Detect which cell encompasses the target text, then output its [X, Y] center coordinate. 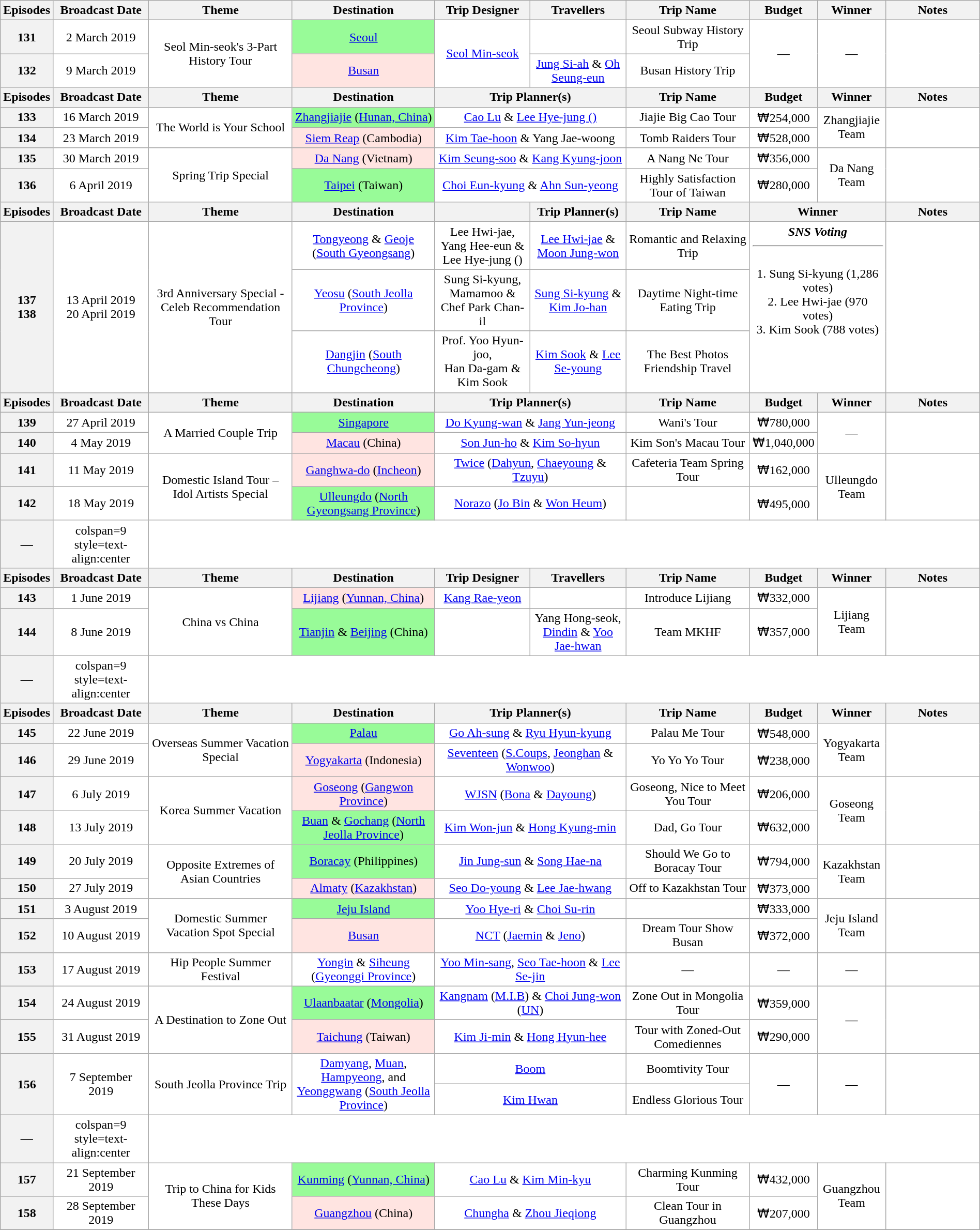
Kang Rae-yeon [483, 598]
Korea Summer Vacation [221, 811]
Yeosu (South Jeolla Province) [363, 300]
Should We Go to Boracay Tour [688, 861]
22 June 2019 [101, 733]
Goseong (Gangwon Province) [363, 794]
Son Jun-ho & Kim So-hyun [530, 443]
Tianjin & Beijing (China) [363, 632]
13 April 201920 April 2019 [101, 307]
28 September 2019 [101, 1213]
3 August 2019 [101, 909]
Daytime Night-time Eating Trip [688, 300]
₩280,000 [784, 185]
₩432,000 [784, 1179]
147 [27, 794]
Domestic Summer Vacation Spot Special [221, 925]
Palau [363, 733]
A Destination to Zone Out [221, 1020]
₩373,000 [784, 888]
Palau Me Tour [688, 733]
Dangjin (South Chungcheong) [363, 362]
7 September 2019 [101, 1084]
Kim Seung-soo & Kang Kyung-joon [530, 158]
4 May 2019 [101, 443]
Kim Son's Macau Tour [688, 443]
Kim Sook & Lee Se-young [578, 362]
SNS Voting1. Sung Si-kyung (1,286 votes)2. Lee Hwi-jae (970 votes)3. Kim Sook (788 votes) [818, 307]
Overseas Summer Vacation Special [221, 750]
Opposite Extremes of Asian Countries [221, 872]
20 July 2019 [101, 861]
6 April 2019 [101, 185]
21 September 2019 [101, 1179]
Boom [530, 1069]
Team MKHF [688, 632]
135 [27, 158]
30 March 2019 [101, 158]
Guangzhou (China) [363, 1213]
Yo Yo Yo Tour [688, 760]
A Married Couple Trip [221, 432]
Goseong Team [851, 811]
Boomtivity Tour [688, 1069]
Buan & Gochang (North Jeolla Province) [363, 827]
Taipei (Taiwan) [363, 185]
Ganghwa-do (Incheon) [363, 469]
₩357,000 [784, 632]
Yongin & Siheung (Gyeonggi Province) [363, 969]
Goseong, Nice to Meet You Tour [688, 794]
Taichung (Taiwan) [363, 1036]
31 August 2019 [101, 1036]
156 [27, 1084]
Lee Hwi-jae & Moon Jung-won [578, 246]
Lijiang (Yunnan, China) [363, 598]
Almaty (Kazakhstan) [363, 888]
Twice (Dahyun, Chaeyoung & Tzuyu) [530, 469]
131 [27, 37]
139 [27, 422]
Guangzhou Team [851, 1196]
150 [27, 888]
140 [27, 443]
China vs China [221, 621]
24 August 2019 [101, 1003]
Cao Lu & Kim Min-kyu [530, 1179]
Yoo Min-sang, Seo Tae-hoon & Lee Se-jin [530, 969]
Da Nang Team [851, 175]
Kim Hwan [530, 1100]
145 [27, 733]
Clean Tour in Guangzhou [688, 1213]
Jin Jung-sun & Song Hae-na [530, 861]
₩206,000 [784, 794]
151 [27, 909]
Siem Reap (Cambodia) [363, 138]
Seol Min-seok [483, 54]
Off to Kazakhstan Tour [688, 888]
Seoul [363, 37]
₩495,000 [784, 504]
148 [27, 827]
27 July 2019 [101, 888]
152 [27, 936]
Choi Eun-kyung & Ahn Sun-yeong [530, 185]
Wani's Tour [688, 422]
17 August 2019 [101, 969]
146 [27, 760]
Yoo Hye-ri & Choi Su-rin [530, 909]
Seo Do-young & Lee Jae-hwang [530, 888]
Do Kyung-wan & Jang Yun-jeong [530, 422]
11 May 2019 [101, 469]
Spring Trip Special [221, 175]
₩1,040,000 [784, 443]
29 June 2019 [101, 760]
₩780,000 [784, 422]
A Nang Ne Tour [688, 158]
Domestic Island Tour – Idol Artists Special [221, 487]
₩290,000 [784, 1036]
Sung Si-kyung & Kim Jo-han [578, 300]
2 March 2019 [101, 37]
Dad, Go Tour [688, 827]
Kazakhstan Team [851, 872]
Macau (China) [363, 443]
Trip to China for Kids These Days [221, 1196]
Jung Si-ah & Oh Seung-eun [578, 70]
132 [27, 70]
158 [27, 1213]
₩548,000 [784, 733]
Kim Tae-hoon & Yang Jae-woong [530, 138]
Jeju Island [363, 909]
Singapore [363, 422]
Busan History Trip [688, 70]
Yogyakarta (Indonesia) [363, 760]
157 [27, 1179]
Damyang, Muan, Hampyeong, and Yeonggwang (South Jeolla Province) [363, 1084]
16 March 2019 [101, 117]
Lee Hwi-jae, Yang Hee-eun & Lee Hye-jung () [483, 246]
₩632,000 [784, 827]
Sung Si-kyung, Mamamoo & Chef Park Chan-il [483, 300]
10 August 2019 [101, 936]
Hip People Summer Festival [221, 969]
8 June 2019 [101, 632]
Jiajie Big Cao Tour [688, 117]
Go Ah-sung & Ryu Hyun-kyung [530, 733]
Ulleungdo Team [851, 487]
143 [27, 598]
₩332,000 [784, 598]
Zhangjiajie (Hunan, China) [363, 117]
Dream Tour Show Busan [688, 936]
1 June 2019 [101, 598]
Cao Lu & Lee Hye-jung () [530, 117]
WJSN (Bona & Dayoung) [530, 794]
Endless Glorious Tour [688, 1100]
₩207,000 [784, 1213]
Kim Ji-min & Hong Hyun-hee [530, 1036]
23 March 2019 [101, 138]
134 [27, 138]
Seoul Subway History Trip [688, 37]
142 [27, 504]
Da Nang (Vietnam) [363, 158]
Yang Hong-seok, Dindin & Yoo Jae-hwan [578, 632]
Kunming (Yunnan, China) [363, 1179]
149 [27, 861]
Cafeteria Team Spring Tour [688, 469]
The World is Your School [221, 127]
136 [27, 185]
Zone Out in Mongolia Tour [688, 1003]
Seol Min-seok's 3-Part History Tour [221, 54]
Prof. Yoo Hyun-joo,Han Da-gam & Kim Sook [483, 362]
3rd Anniversary Special - Celeb Recommendation Tour [221, 307]
133 [27, 117]
₩333,000 [784, 909]
₩238,000 [784, 760]
₩372,000 [784, 936]
Romantic and Relaxing Trip [688, 246]
Seventeen (S.Coups, Jeonghan & Wonwoo) [530, 760]
Ulleungdo (North Gyeongsang Province) [363, 504]
Lijiang Team [851, 621]
Tour with Zoned-Out Comediennes [688, 1036]
Norazo (Jo Bin & Won Heum) [530, 504]
155 [27, 1036]
6 July 2019 [101, 794]
Jeju Island Team [851, 925]
Chungha & Zhou Jieqiong [530, 1213]
Yogyakarta Team [851, 750]
27 April 2019 [101, 422]
The Best Photos Friendship Travel [688, 362]
Ulaanbaatar (Mongolia) [363, 1003]
Zhangjiajie Team [851, 127]
Charming Kunming Tour [688, 1179]
9 March 2019 [101, 70]
₩794,000 [784, 861]
153 [27, 969]
NCT (Jaemin & Jeno) [530, 936]
South Jeolla Province Trip [221, 1084]
154 [27, 1003]
144 [27, 632]
Introduce Lijiang [688, 598]
₩254,000 [784, 117]
Boracay (Philippines) [363, 861]
₩356,000 [784, 158]
137138 [27, 307]
₩162,000 [784, 469]
Kangnam (M.I.B) & Choi Jung-won (UN) [530, 1003]
13 July 2019 [101, 827]
Tomb Raiders Tour [688, 138]
18 May 2019 [101, 504]
141 [27, 469]
₩528,000 [784, 138]
Kim Won-jun & Hong Kyung-min [530, 827]
₩359,000 [784, 1003]
Tongyeong & Geoje (South Gyeongsang) [363, 246]
Highly Satisfaction Tour of Taiwan [688, 185]
